Scan for the cell matching the given text and deliver its [x, y] coordinate at center. 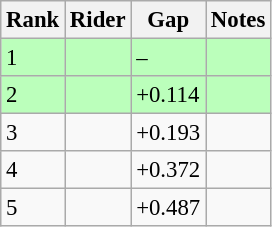
Gap [168, 20]
+0.372 [168, 170]
5 [33, 208]
Notes [238, 20]
Rank [33, 20]
+0.487 [168, 208]
2 [33, 95]
– [168, 58]
Rider [98, 20]
3 [33, 133]
+0.193 [168, 133]
4 [33, 170]
+0.114 [168, 95]
1 [33, 58]
